Return the (x, y) coordinate for the center point of the cell that contains the specified text.  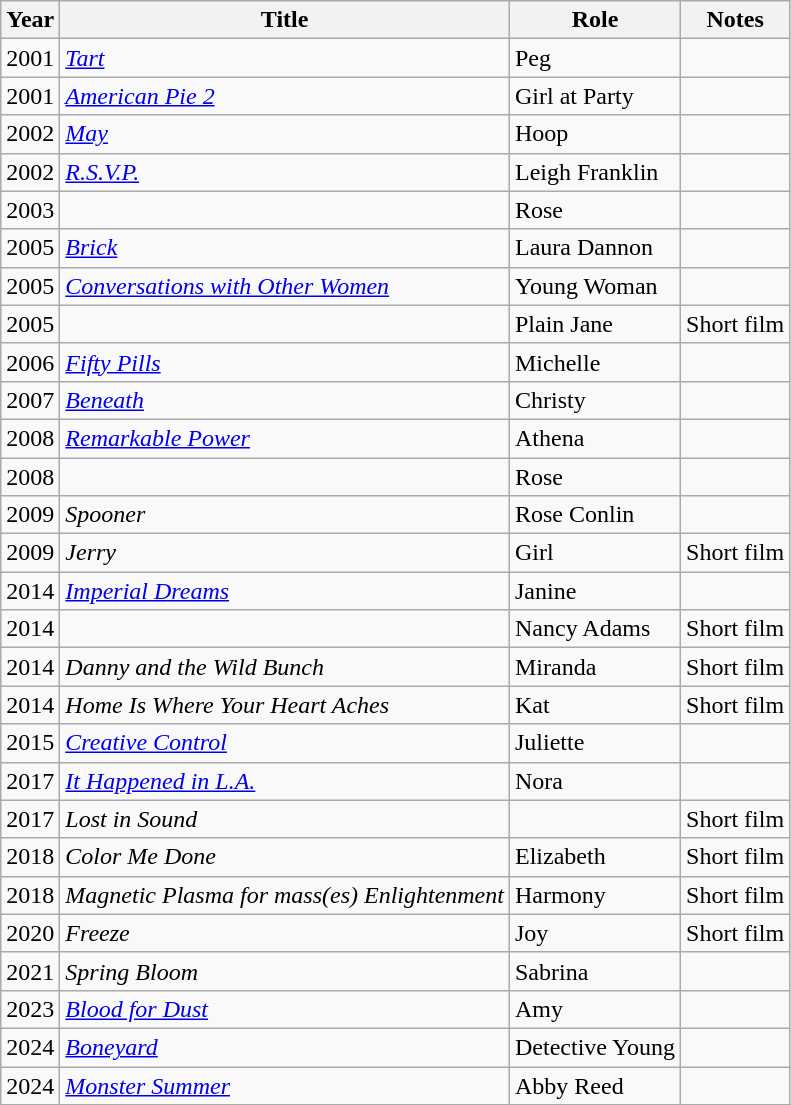
Spring Bloom (285, 971)
Nancy Adams (594, 629)
Christy (594, 400)
Title (285, 20)
Detective Young (594, 1047)
Elizabeth (594, 857)
Magnetic Plasma for mass(es) Enlightenment (285, 895)
Peg (594, 58)
Blood for Dust (285, 1009)
Athena (594, 438)
Nora (594, 781)
2023 (30, 1009)
Abby Reed (594, 1085)
Spooner (285, 515)
Fifty Pills (285, 362)
Conversations with Other Women (285, 286)
2007 (30, 400)
Miranda (594, 667)
Amy (594, 1009)
Joy (594, 933)
2021 (30, 971)
Danny and the Wild Bunch (285, 667)
Role (594, 20)
Year (30, 20)
Boneyard (285, 1047)
2015 (30, 743)
Janine (594, 591)
Rose Conlin (594, 515)
It Happened in L.A. (285, 781)
2003 (30, 210)
Creative Control (285, 743)
Imperial Dreams (285, 591)
Sabrina (594, 971)
Girl at Party (594, 96)
Kat (594, 705)
Leigh Franklin (594, 172)
Brick (285, 248)
Beneath (285, 400)
Color Me Done (285, 857)
Juliette (594, 743)
American Pie 2 (285, 96)
Girl (594, 553)
Hoop (594, 134)
Notes (736, 20)
Laura Dannon (594, 248)
2020 (30, 933)
Plain Jane (594, 324)
Harmony (594, 895)
Jerry (285, 553)
Freeze (285, 933)
Monster Summer (285, 1085)
May (285, 134)
Lost in Sound (285, 819)
Remarkable Power (285, 438)
Young Woman (594, 286)
Tart (285, 58)
R.S.V.P. (285, 172)
Michelle (594, 362)
Home Is Where Your Heart Aches (285, 705)
2006 (30, 362)
